Provide the (x, y) coordinate of the cell's center where the given text is located.  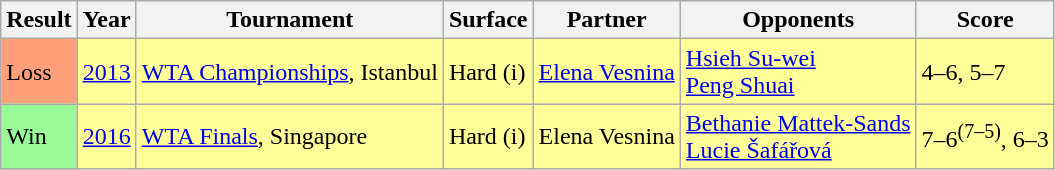
Score (985, 20)
Surface (488, 20)
Hsieh Su-wei Peng Shuai (798, 72)
Loss (39, 72)
4–6, 5–7 (985, 72)
WTA Championships, Istanbul (290, 72)
Tournament (290, 20)
WTA Finals, Singapore (290, 136)
2013 (106, 72)
Win (39, 136)
Result (39, 20)
Partner (606, 20)
Opponents (798, 20)
7–6(7–5), 6–3 (985, 136)
Year (106, 20)
Bethanie Mattek-Sands Lucie Šafářová (798, 136)
2016 (106, 136)
